From the cell containing the given text, extract its center point as [X, Y] coordinate. 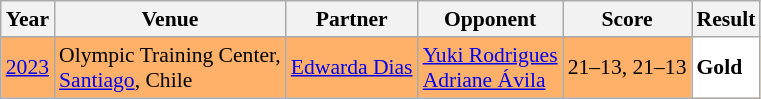
Partner [352, 19]
21–13, 21–13 [628, 68]
2023 [28, 68]
Opponent [490, 19]
Edwarda Dias [352, 68]
Gold [726, 68]
Yuki Rodrigues Adriane Ávila [490, 68]
Olympic Training Center,Santiago, Chile [170, 68]
Venue [170, 19]
Result [726, 19]
Year [28, 19]
Score [628, 19]
